Find where the given text appears and provide that cell's center as [X, Y] coordinate. 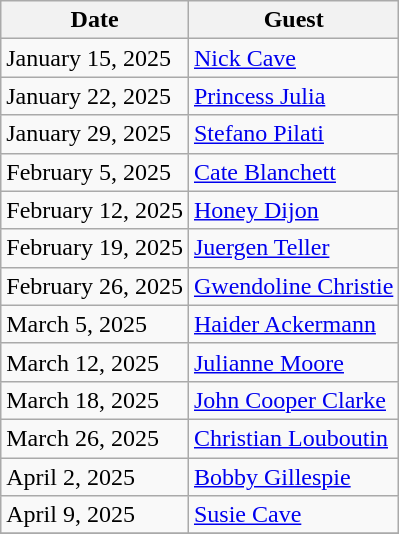
January 15, 2025 [95, 58]
March 5, 2025 [95, 324]
Guest [293, 20]
John Cooper Clarke [293, 400]
March 26, 2025 [95, 438]
February 19, 2025 [95, 248]
February 26, 2025 [95, 286]
Date [95, 20]
Stefano Pilati [293, 134]
February 5, 2025 [95, 172]
Nick Cave [293, 58]
Haider Ackermann [293, 324]
March 18, 2025 [95, 400]
January 29, 2025 [95, 134]
Cate Blanchett [293, 172]
February 12, 2025 [95, 210]
Julianne Moore [293, 362]
Gwendoline Christie [293, 286]
April 9, 2025 [95, 515]
January 22, 2025 [95, 96]
Juergen Teller [293, 248]
Princess Julia [293, 96]
April 2, 2025 [95, 477]
Susie Cave [293, 515]
Honey Dijon [293, 210]
Bobby Gillespie [293, 477]
Christian Louboutin [293, 438]
March 12, 2025 [95, 362]
